Provide the [X, Y] coordinate of the cell's center where the given text is located.  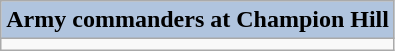
Army commanders at Champion Hill [198, 20]
